Scan for the cell matching the given text and deliver its (X, Y) coordinate at center. 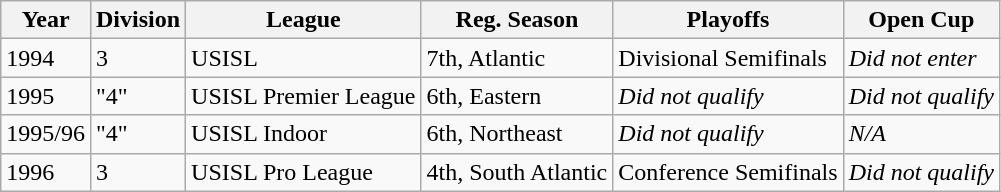
USISL (304, 58)
Year (46, 20)
6th, Eastern (517, 96)
League (304, 20)
USISL Premier League (304, 96)
USISL Indoor (304, 134)
N/A (921, 134)
1994 (46, 58)
1995 (46, 96)
Playoffs (728, 20)
7th, Atlantic (517, 58)
4th, South Atlantic (517, 172)
Open Cup (921, 20)
Did not enter (921, 58)
1995/96 (46, 134)
USISL Pro League (304, 172)
Division (138, 20)
Conference Semifinals (728, 172)
Divisional Semifinals (728, 58)
6th, Northeast (517, 134)
Reg. Season (517, 20)
1996 (46, 172)
